Capture the cell that displays the provided text and extract its [X, Y] central coordinate. 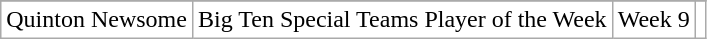
Quinton Newsome [97, 20]
Big Ten Special Teams Player of the Week [402, 20]
Week 9 [654, 20]
